Find where the given text appears and provide that cell's center as [X, Y] coordinate. 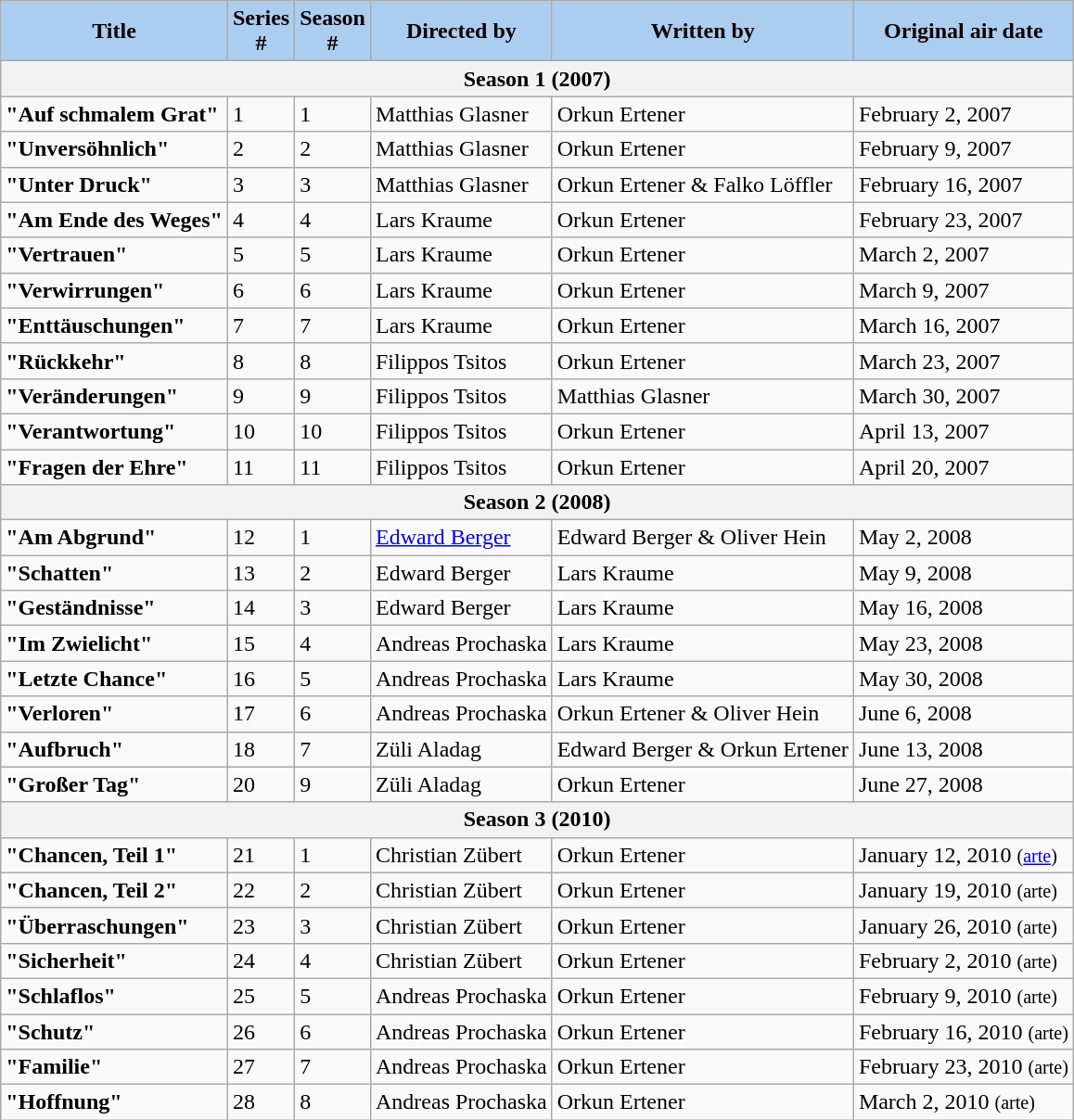
"Fragen der Ehre" [115, 466]
"Veränderungen" [115, 396]
27 [261, 1067]
May 9, 2008 [963, 573]
January 12, 2010 (arte) [963, 855]
February 2, 2010 (arte) [963, 961]
Directed by [461, 32]
28 [261, 1102]
February 9, 2010 (arte) [963, 996]
"Unversöhnlich" [115, 149]
"Familie" [115, 1067]
17 [261, 714]
22 [261, 890]
23 [261, 925]
February 9, 2007 [963, 149]
"Im Zwielicht" [115, 643]
26 [261, 1032]
"Schutz" [115, 1032]
Season 3 (2010) [538, 820]
April 20, 2007 [963, 466]
June 13, 2008 [963, 749]
"Schlaflos" [115, 996]
"Unter Druck" [115, 185]
February 23, 2007 [963, 220]
June 27, 2008 [963, 784]
24 [261, 961]
13 [261, 573]
"Am Abgrund" [115, 538]
Season 2 (2008) [538, 503]
"Überraschungen" [115, 925]
Season 1 (2007) [538, 79]
February 16, 2007 [963, 185]
January 26, 2010 (arte) [963, 925]
March 23, 2007 [963, 361]
"Schatten" [115, 573]
"Letzte Chance" [115, 679]
March 9, 2007 [963, 290]
Original air date [963, 32]
"Verloren" [115, 714]
April 13, 2007 [963, 431]
Edward Berger & Orkun Ertener [703, 749]
June 6, 2008 [963, 714]
Orkun Ertener & Falko Löffler [703, 185]
"Rückkehr" [115, 361]
February 16, 2010 (arte) [963, 1032]
18 [261, 749]
21 [261, 855]
March 16, 2007 [963, 325]
May 16, 2008 [963, 608]
May 30, 2008 [963, 679]
"Geständnisse" [115, 608]
Season# [333, 32]
Edward Berger & Oliver Hein [703, 538]
Series# [261, 32]
"Großer Tag" [115, 784]
May 23, 2008 [963, 643]
February 23, 2010 (arte) [963, 1067]
"Hoffnung" [115, 1102]
"Verantwortung" [115, 431]
14 [261, 608]
"Vertrauen" [115, 255]
"Sicherheit" [115, 961]
January 19, 2010 (arte) [963, 890]
15 [261, 643]
"Chancen, Teil 2" [115, 890]
"Aufbruch" [115, 749]
Orkun Ertener & Oliver Hein [703, 714]
March 30, 2007 [963, 396]
"Chancen, Teil 1" [115, 855]
"Enttäuschungen" [115, 325]
"Auf schmalem Grat" [115, 114]
25 [261, 996]
March 2, 2010 (arte) [963, 1102]
"Verwirrungen" [115, 290]
20 [261, 784]
16 [261, 679]
"Am Ende des Weges" [115, 220]
Title [115, 32]
February 2, 2007 [963, 114]
Written by [703, 32]
March 2, 2007 [963, 255]
May 2, 2008 [963, 538]
12 [261, 538]
